Search for the cell housing the specified text and yield its (X, Y) center coordinate. 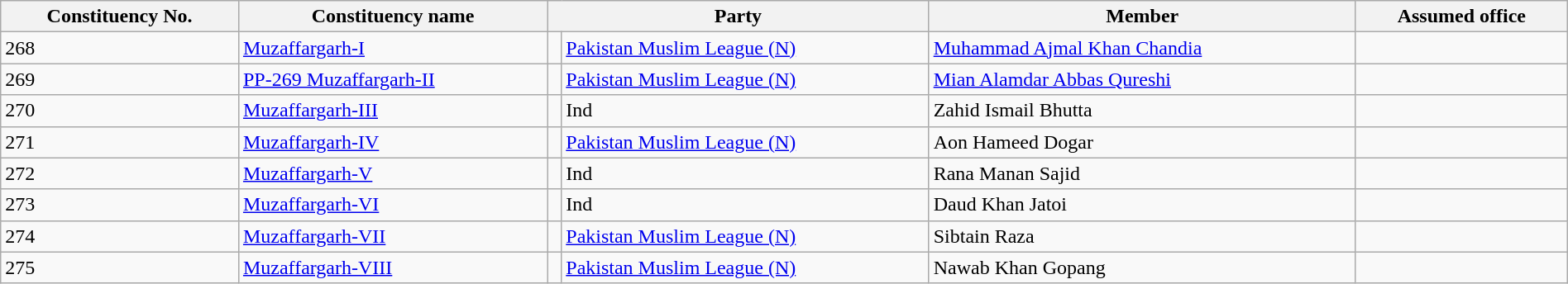
270 (120, 111)
272 (120, 173)
Muzaffargarh-VII (392, 236)
Assumed office (1461, 17)
Constituency No. (120, 17)
271 (120, 142)
268 (120, 48)
269 (120, 79)
Constituency name (392, 17)
Member (1142, 17)
274 (120, 236)
Sibtain Raza (1142, 236)
Muhammad Ajmal Khan Chandia (1142, 48)
Muzaffargarh-VI (392, 205)
Zahid Ismail Bhutta (1142, 111)
Aon Hameed Dogar (1142, 142)
Muzaffargarh-V (392, 173)
275 (120, 267)
Nawab Khan Gopang (1142, 267)
273 (120, 205)
Muzaffargarh-III (392, 111)
PP-269 Muzaffargarh-II (392, 79)
Daud Khan Jatoi (1142, 205)
Muzaffargarh-I (392, 48)
Party (738, 17)
Rana Manan Sajid (1142, 173)
Mian Alamdar Abbas Qureshi (1142, 79)
Muzaffargarh-IV (392, 142)
Muzaffargarh-VIII (392, 267)
